Return the [X, Y] coordinate for the center point of the cell that contains the specified text.  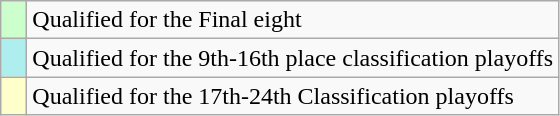
Qualified for the Final eight [293, 20]
Qualified for the 9th-16th place classification playoffs [293, 58]
Qualified for the 17th-24th Classification playoffs [293, 96]
